For the text-containing cell, return its midpoint in (X, Y) coordinate format. 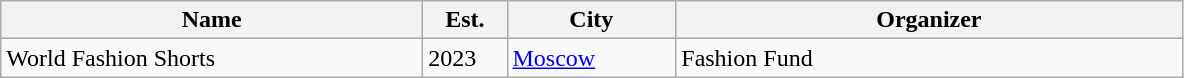
2023 (465, 58)
Moscow (592, 58)
Fashion Fund (929, 58)
World Fashion Shorts (212, 58)
Name (212, 20)
Est. (465, 20)
City (592, 20)
Organizer (929, 20)
